Locate the cell with the specified text and output its (x, y) center coordinate. 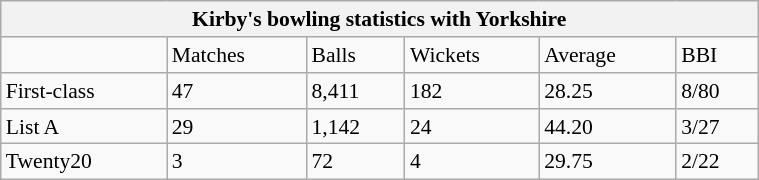
8,411 (356, 91)
44.20 (608, 126)
29.75 (608, 162)
3 (237, 162)
28.25 (608, 91)
List A (84, 126)
3/27 (716, 126)
Balls (356, 55)
182 (472, 91)
47 (237, 91)
BBI (716, 55)
2/22 (716, 162)
Wickets (472, 55)
First-class (84, 91)
Kirby's bowling statistics with Yorkshire (380, 19)
24 (472, 126)
4 (472, 162)
Average (608, 55)
72 (356, 162)
Twenty20 (84, 162)
Matches (237, 55)
1,142 (356, 126)
8/80 (716, 91)
29 (237, 126)
